For the text-containing cell, return its midpoint in [X, Y] coordinate format. 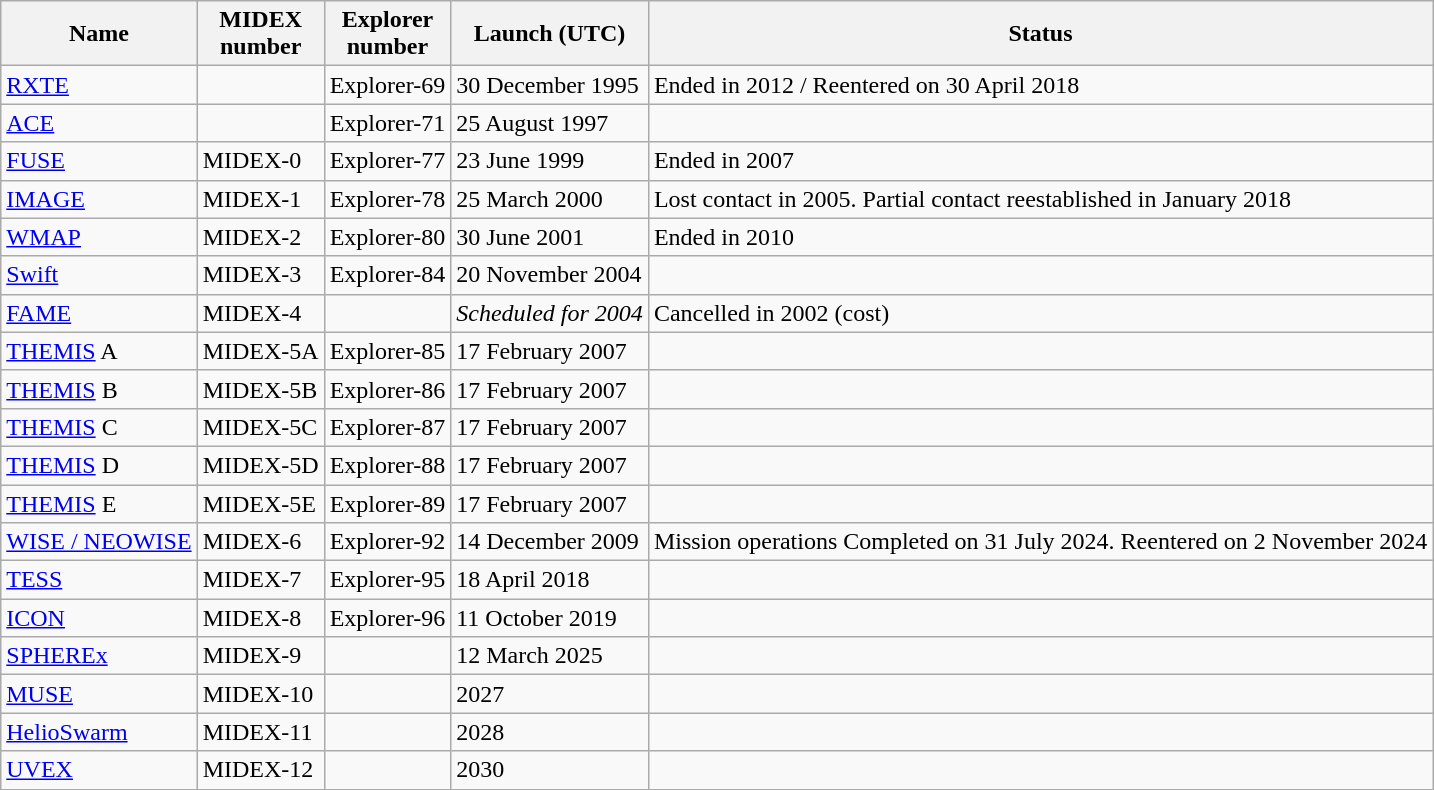
Explorer-88 [388, 465]
Explorer-87 [388, 427]
Name [99, 34]
Lost contact in 2005. Partial contact reestablished in January 2018 [1040, 199]
Explorer-92 [388, 542]
12 March 2025 [550, 656]
MIDEXnumber [260, 34]
Scheduled for 2004 [550, 313]
THEMIS B [99, 389]
Swift [99, 275]
Explorer-96 [388, 618]
MIDEX-4 [260, 313]
Ended in 2007 [1040, 161]
TESS [99, 580]
MIDEX-7 [260, 580]
2028 [550, 732]
25 August 1997 [550, 123]
SPHEREx [99, 656]
MIDEX-3 [260, 275]
Explorer-80 [388, 237]
MIDEX-5C [260, 427]
FAME [99, 313]
MIDEX-1 [260, 199]
MIDEX-6 [260, 542]
MIDEX-0 [260, 161]
MIDEX-5A [260, 351]
Explorer-95 [388, 580]
THEMIS C [99, 427]
Ended in 2012 / Reentered on 30 April 2018 [1040, 85]
Explorer-86 [388, 389]
ICON [99, 618]
MIDEX-10 [260, 694]
MUSE [99, 694]
MIDEX-5E [260, 503]
Explorer-84 [388, 275]
MIDEX-11 [260, 732]
Mission operations Completed on 31 July 2024. Reentered on 2 November 2024 [1040, 542]
THEMIS D [99, 465]
Ended in 2010 [1040, 237]
WMAP [99, 237]
30 June 2001 [550, 237]
RXTE [99, 85]
MIDEX-8 [260, 618]
UVEX [99, 770]
20 November 2004 [550, 275]
WISE / NEOWISE [99, 542]
Launch (UTC) [550, 34]
18 April 2018 [550, 580]
MIDEX-12 [260, 770]
MIDEX-2 [260, 237]
IMAGE [99, 199]
14 December 2009 [550, 542]
Explorer-78 [388, 199]
30 December 1995 [550, 85]
HelioSwarm [99, 732]
25 March 2000 [550, 199]
23 June 1999 [550, 161]
Explorer-69 [388, 85]
Cancelled in 2002 (cost) [1040, 313]
2030 [550, 770]
Explorer-77 [388, 161]
ACE [99, 123]
FUSE [99, 161]
MIDEX-5D [260, 465]
Explorernumber [388, 34]
Explorer-85 [388, 351]
2027 [550, 694]
THEMIS A [99, 351]
Status [1040, 34]
THEMIS E [99, 503]
MIDEX-9 [260, 656]
MIDEX-5B [260, 389]
11 October 2019 [550, 618]
Explorer-71 [388, 123]
Explorer-89 [388, 503]
